Return (X, Y) of the center of cell containing provided text 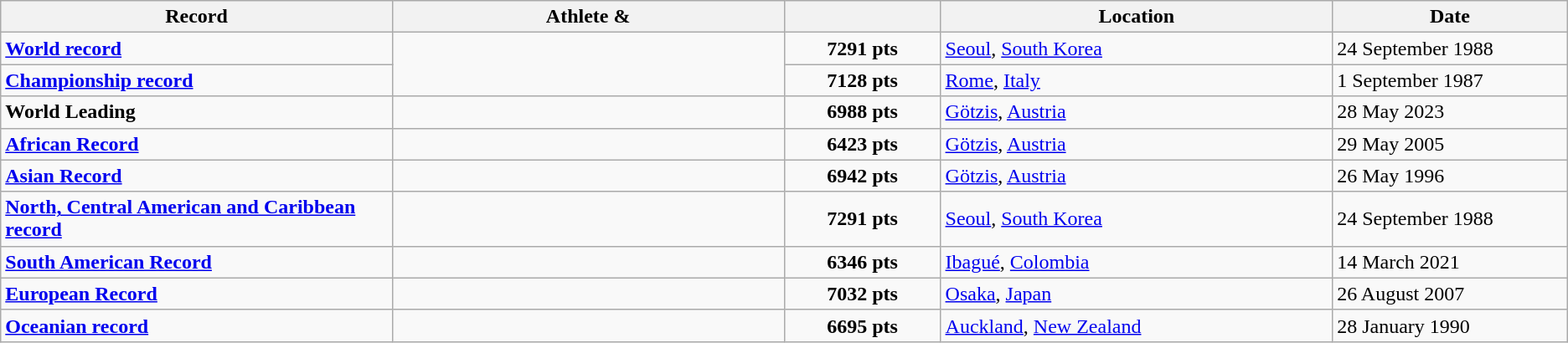
6988 pts (863, 112)
Asian Record (197, 176)
Auckland, New Zealand (1137, 325)
Record (197, 17)
European Record (197, 294)
1 September 1987 (1451, 80)
African Record (197, 144)
6942 pts (863, 176)
Location (1137, 17)
North, Central American and Caribbean record (197, 219)
Oceanian record (197, 325)
26 May 1996 (1451, 176)
Athlete & (588, 17)
Osaka, Japan (1137, 294)
Championship record (197, 80)
World record (197, 49)
7032 pts (863, 294)
28 January 1990 (1451, 325)
Ibagué, Colombia (1137, 262)
6423 pts (863, 144)
World Leading (197, 112)
6346 pts (863, 262)
14 March 2021 (1451, 262)
South American Record (197, 262)
6695 pts (863, 325)
Date (1451, 17)
26 August 2007 (1451, 294)
29 May 2005 (1451, 144)
Rome, Italy (1137, 80)
7128 pts (863, 80)
28 May 2023 (1451, 112)
